Find where the given text appears and provide that cell's center as [x, y] coordinate. 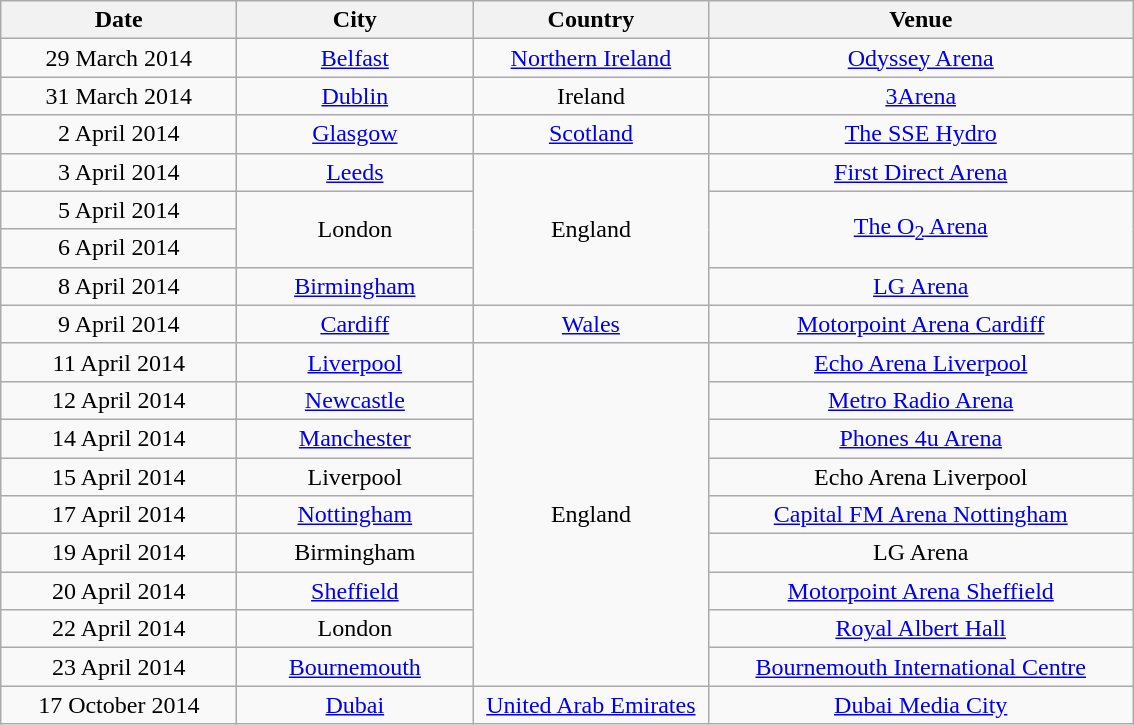
Bournemouth International Centre [921, 667]
11 April 2014 [119, 362]
Dublin [355, 96]
First Direct Arena [921, 172]
29 March 2014 [119, 58]
23 April 2014 [119, 667]
Ireland [591, 96]
17 October 2014 [119, 705]
Capital FM Arena Nottingham [921, 515]
Wales [591, 324]
3 April 2014 [119, 172]
Motorpoint Arena Sheffield [921, 591]
14 April 2014 [119, 438]
United Arab Emirates [591, 705]
Nottingham [355, 515]
Metro Radio Arena [921, 400]
The O2 Arena [921, 229]
City [355, 20]
8 April 2014 [119, 286]
Country [591, 20]
Newcastle [355, 400]
The SSE Hydro [921, 134]
Venue [921, 20]
Glasgow [355, 134]
Dubai Media City [921, 705]
3Arena [921, 96]
15 April 2014 [119, 477]
Motorpoint Arena Cardiff [921, 324]
31 March 2014 [119, 96]
17 April 2014 [119, 515]
Odyssey Arena [921, 58]
Belfast [355, 58]
Dubai [355, 705]
Bournemouth [355, 667]
Phones 4u Arena [921, 438]
Manchester [355, 438]
20 April 2014 [119, 591]
Date [119, 20]
Cardiff [355, 324]
6 April 2014 [119, 248]
5 April 2014 [119, 210]
Royal Albert Hall [921, 629]
19 April 2014 [119, 553]
2 April 2014 [119, 134]
22 April 2014 [119, 629]
Northern Ireland [591, 58]
Sheffield [355, 591]
9 April 2014 [119, 324]
12 April 2014 [119, 400]
Leeds [355, 172]
Scotland [591, 134]
